Pinpoint the cell where the given text exists, returning its [x, y] midpoint coordinate. 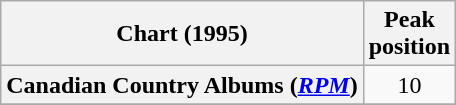
Chart (1995) [182, 34]
10 [409, 85]
Peak position [409, 34]
Canadian Country Albums (RPM) [182, 85]
